Pinpoint the cell where the given text exists, returning its (X, Y) midpoint coordinate. 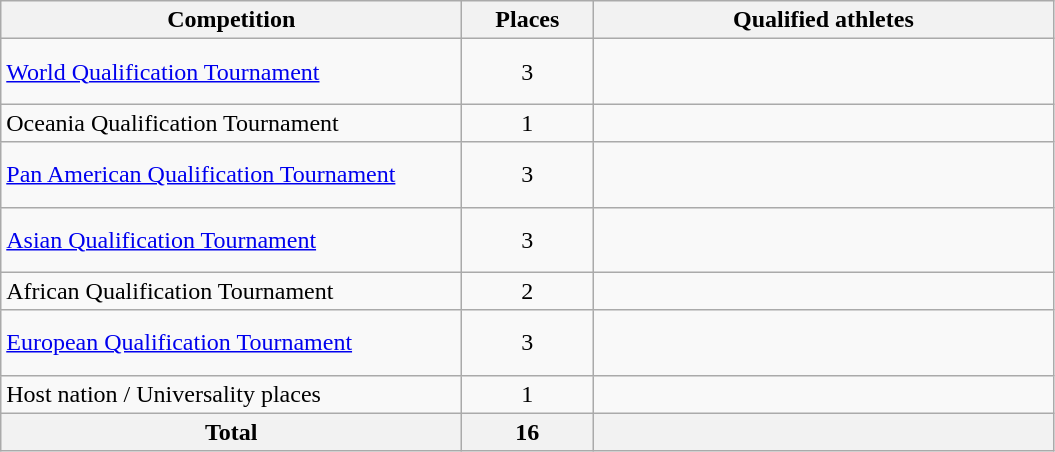
European Qualification Tournament (232, 342)
Total (232, 432)
2 (528, 291)
World Qualification Tournament (232, 72)
Pan American Qualification Tournament (232, 174)
Competition (232, 20)
Places (528, 20)
Qualified athletes (824, 20)
16 (528, 432)
Host nation / Universality places (232, 394)
Asian Qualification Tournament (232, 240)
African Qualification Tournament (232, 291)
Oceania Qualification Tournament (232, 123)
